Provide the [X, Y] coordinate of the cell's center where the given text is located.  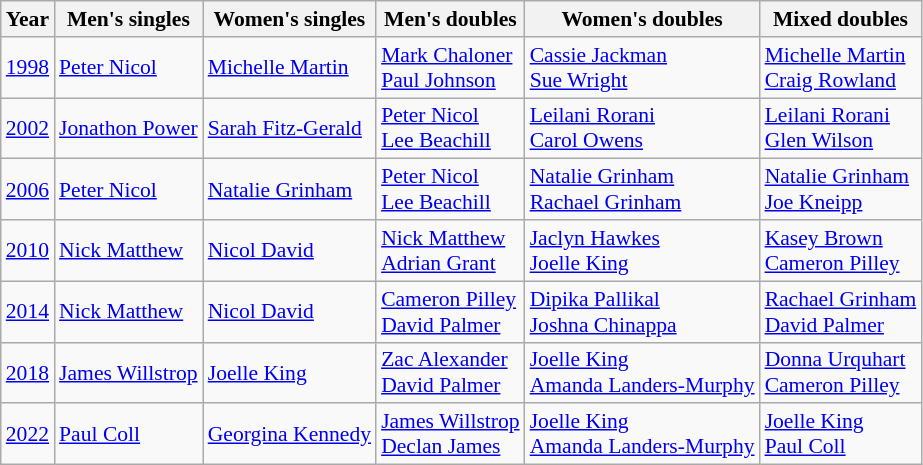
Women's doubles [642, 19]
Mixed doubles [841, 19]
Cameron Pilley David Palmer [450, 312]
Men's singles [128, 19]
Georgina Kennedy [290, 434]
Natalie Grinham Rachael Grinham [642, 190]
Dipika Pallikal Joshna Chinappa [642, 312]
Women's singles [290, 19]
Leilani Rorani Carol Owens [642, 128]
Men's doubles [450, 19]
James Willstrop [128, 372]
2014 [28, 312]
Nick Matthew Adrian Grant [450, 250]
Cassie Jackman Sue Wright [642, 68]
2022 [28, 434]
2010 [28, 250]
2018 [28, 372]
Donna Urquhart Cameron Pilley [841, 372]
James Willstrop Declan James [450, 434]
Michelle Martin Craig Rowland [841, 68]
Year [28, 19]
Leilani Rorani Glen Wilson [841, 128]
Joelle King Paul Coll [841, 434]
1998 [28, 68]
Rachael Grinham David Palmer [841, 312]
Jaclyn Hawkes Joelle King [642, 250]
2002 [28, 128]
Zac Alexander David Palmer [450, 372]
Natalie Grinham Joe Kneipp [841, 190]
2006 [28, 190]
Natalie Grinham [290, 190]
Paul Coll [128, 434]
Sarah Fitz-Gerald [290, 128]
Jonathon Power [128, 128]
Joelle King [290, 372]
Mark Chaloner Paul Johnson [450, 68]
Michelle Martin [290, 68]
Kasey Brown Cameron Pilley [841, 250]
